Return the [x, y] coordinate for the center point of the cell that contains the specified text.  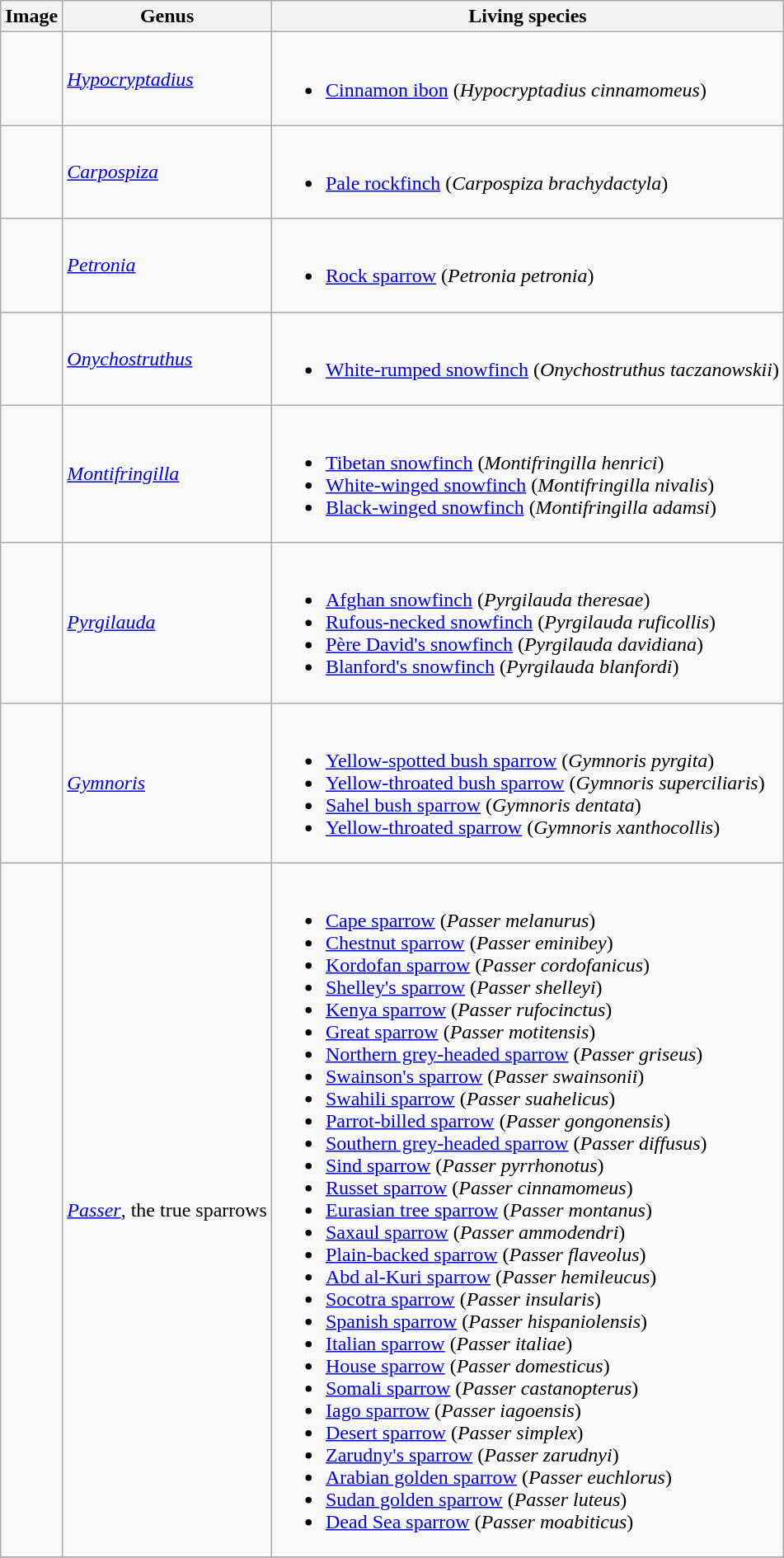
Pyrgilauda [167, 623]
Rock sparrow (Petronia petronia) [528, 266]
Living species [528, 16]
Pale rockfinch (Carpospiza brachydactyla) [528, 172]
Montifringilla [167, 473]
Onychostruthus [167, 358]
Hypocryptadius [167, 79]
Cinnamon ibon (Hypocryptadius cinnamomeus) [528, 79]
White-rumped snowfinch (Onychostruthus taczanowskii) [528, 358]
Gymnoris [167, 783]
Petronia [167, 266]
Tibetan snowfinch (Montifringilla henrici)White-winged snowfinch (Montifringilla nivalis)Black-winged snowfinch (Montifringilla adamsi) [528, 473]
Genus [167, 16]
Passer, the true sparrows [167, 1210]
Carpospiza [167, 172]
Image [31, 16]
